Scan for the cell matching the given text and deliver its [X, Y] coordinate at center. 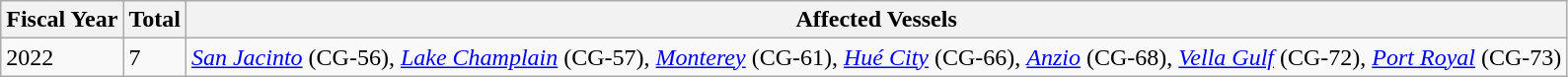
San Jacinto (CG-56), Lake Champlain (CG-57), Monterey (CG-61), Hué City (CG-66), Anzio (CG-68), Vella Gulf (CG-72), Port Royal (CG-73) [876, 57]
Affected Vessels [876, 20]
Fiscal Year [62, 20]
Total [155, 20]
7 [155, 57]
2022 [62, 57]
